Return the [X, Y] coordinate for the center point of the cell that contains the specified text.  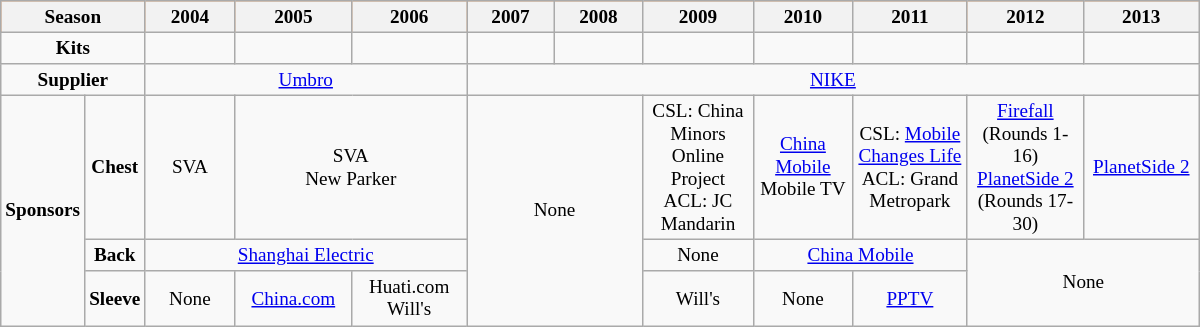
Shanghai Electric [306, 256]
Season [73, 17]
CSL: Mobile Changes LifeACL: Grand Metropark [910, 167]
Supplier [73, 80]
China MobileMobile TV [802, 167]
2013 [1141, 17]
2012 [1025, 17]
China Mobile [860, 256]
PlanetSide 2 [1141, 167]
PPTV [910, 298]
2008 [598, 17]
2005 [294, 17]
NIKE [834, 80]
SVA [190, 167]
2007 [511, 17]
2011 [910, 17]
Will's [698, 298]
2009 [698, 17]
CSL: China Minors Online ProjectACL: JC Mandarin [698, 167]
Huati.comWill's [410, 298]
Umbro [306, 80]
2006 [410, 17]
2010 [802, 17]
Firefall (Rounds 1-16)PlanetSide 2 (Rounds 17-30) [1025, 167]
2004 [190, 17]
Sleeve [115, 298]
Chest [115, 167]
Sponsors [43, 210]
Kits [73, 48]
Back [115, 256]
SVANew Parker [351, 167]
China.com [294, 298]
